Pinpoint the cell where the given text exists, returning its [X, Y] midpoint coordinate. 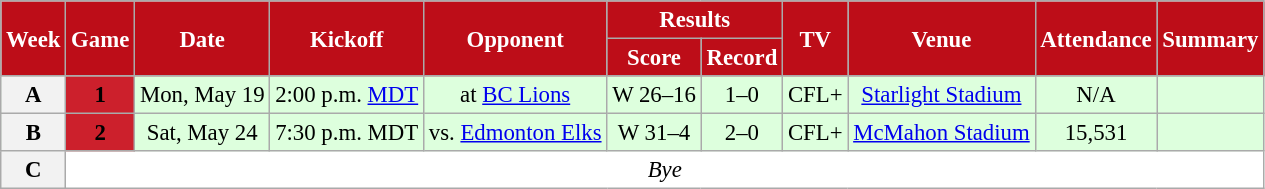
at BC Lions [514, 95]
Kickoff [347, 38]
Summary [1210, 38]
1–0 [742, 95]
2 [100, 133]
Results [695, 20]
Game [100, 38]
W 26–16 [654, 95]
Venue [942, 38]
McMahon Stadium [942, 133]
Opponent [514, 38]
N/A [1096, 95]
Bye [665, 170]
W 31–4 [654, 133]
Attendance [1096, 38]
Date [202, 38]
vs. Edmonton Elks [514, 133]
2:00 p.m. MDT [347, 95]
B [34, 133]
2–0 [742, 133]
Mon, May 19 [202, 95]
Starlight Stadium [942, 95]
Record [742, 58]
TV [816, 38]
A [34, 95]
Week [34, 38]
Sat, May 24 [202, 133]
Score [654, 58]
C [34, 170]
1 [100, 95]
15,531 [1096, 133]
7:30 p.m. MDT [347, 133]
